Locate the cell with the specified text and output its [x, y] center coordinate. 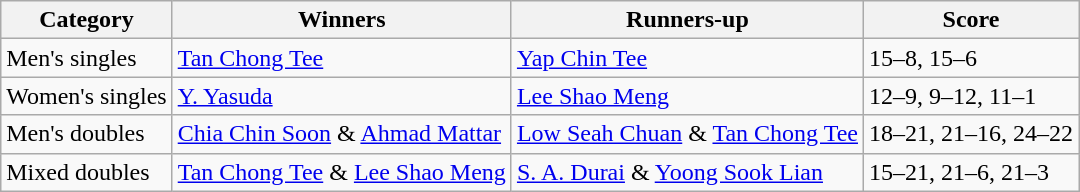
Runners-up [687, 20]
Chia Chin Soon & Ahmad Mattar [342, 134]
Mixed doubles [86, 172]
Tan Chong Tee & Lee Shao Meng [342, 172]
Men's singles [86, 58]
15–21, 21–6, 21–3 [972, 172]
Women's singles [86, 96]
S. A. Durai & Yoong Sook Lian [687, 172]
18–21, 21–16, 24–22 [972, 134]
Low Seah Chuan & Tan Chong Tee [687, 134]
Y. Yasuda [342, 96]
Lee Shao Meng [687, 96]
Score [972, 20]
Tan Chong Tee [342, 58]
Category [86, 20]
Men's doubles [86, 134]
12–9, 9–12, 11–1 [972, 96]
15–8, 15–6 [972, 58]
Yap Chin Tee [687, 58]
Winners [342, 20]
